Extract the [X, Y] coordinate from the center of the cell holding the provided text.  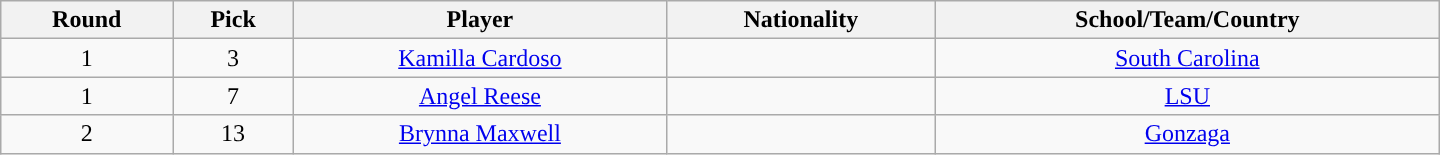
Kamilla Cardoso [480, 58]
Brynna Maxwell [480, 134]
7 [234, 96]
2 [87, 134]
Nationality [800, 20]
3 [234, 58]
13 [234, 134]
School/Team/Country [1187, 20]
LSU [1187, 96]
Gonzaga [1187, 134]
Pick [234, 20]
Player [480, 20]
South Carolina [1187, 58]
Round [87, 20]
Angel Reese [480, 96]
